Scan for the cell matching the given text and deliver its [x, y] coordinate at center. 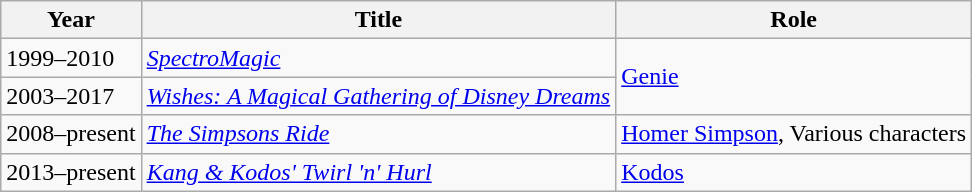
1999–2010 [71, 58]
2008–present [71, 134]
SpectroMagic [378, 58]
2013–present [71, 172]
Kang & Kodos' Twirl 'n' Hurl [378, 172]
Wishes: A Magical Gathering of Disney Dreams [378, 96]
The Simpsons Ride [378, 134]
Homer Simpson, Various characters [794, 134]
Title [378, 20]
Role [794, 20]
Genie [794, 77]
Year [71, 20]
2003–2017 [71, 96]
Kodos [794, 172]
